Find where the given text appears and provide that cell's center as (x, y) coordinate. 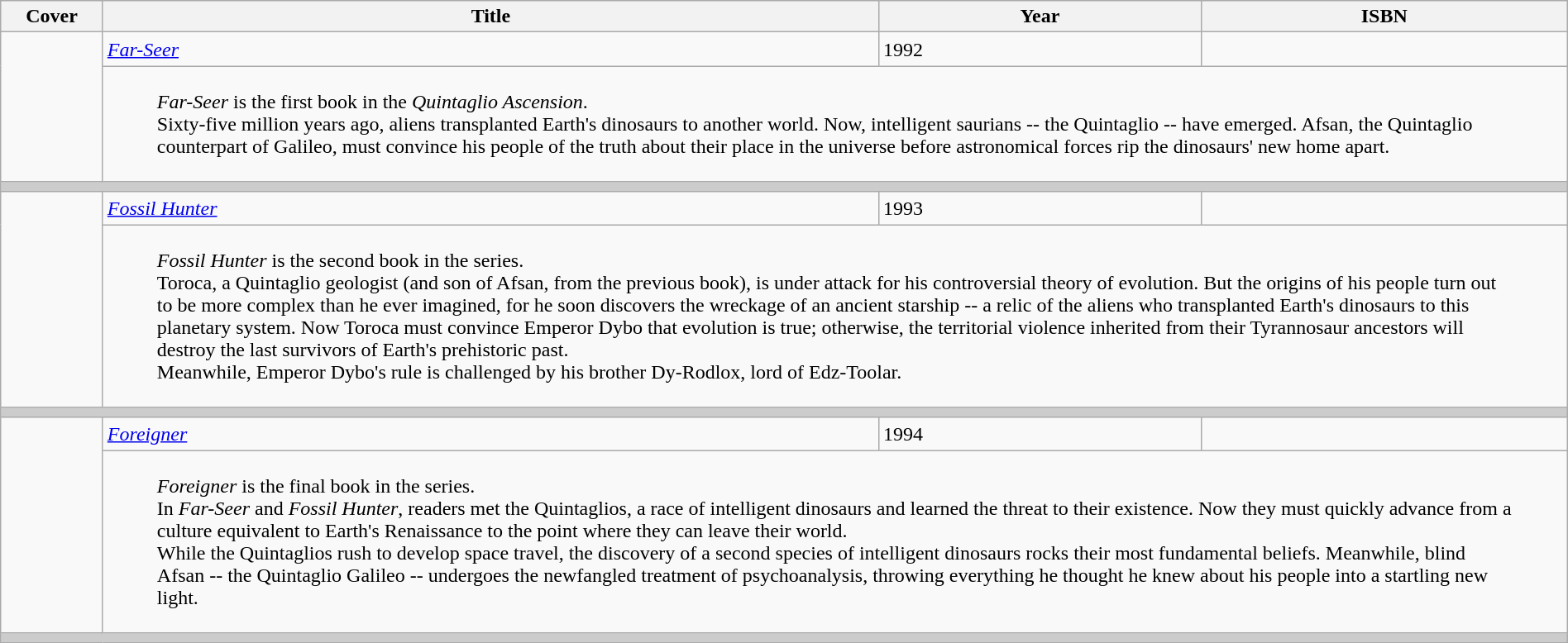
Cover (52, 17)
ISBN (1384, 17)
Far-Seer (490, 50)
1993 (1040, 208)
1994 (1040, 433)
Fossil Hunter (490, 208)
1992 (1040, 50)
Foreigner (490, 433)
Year (1040, 17)
Title (490, 17)
